For the text-containing cell, return its midpoint in (X, Y) coordinate format. 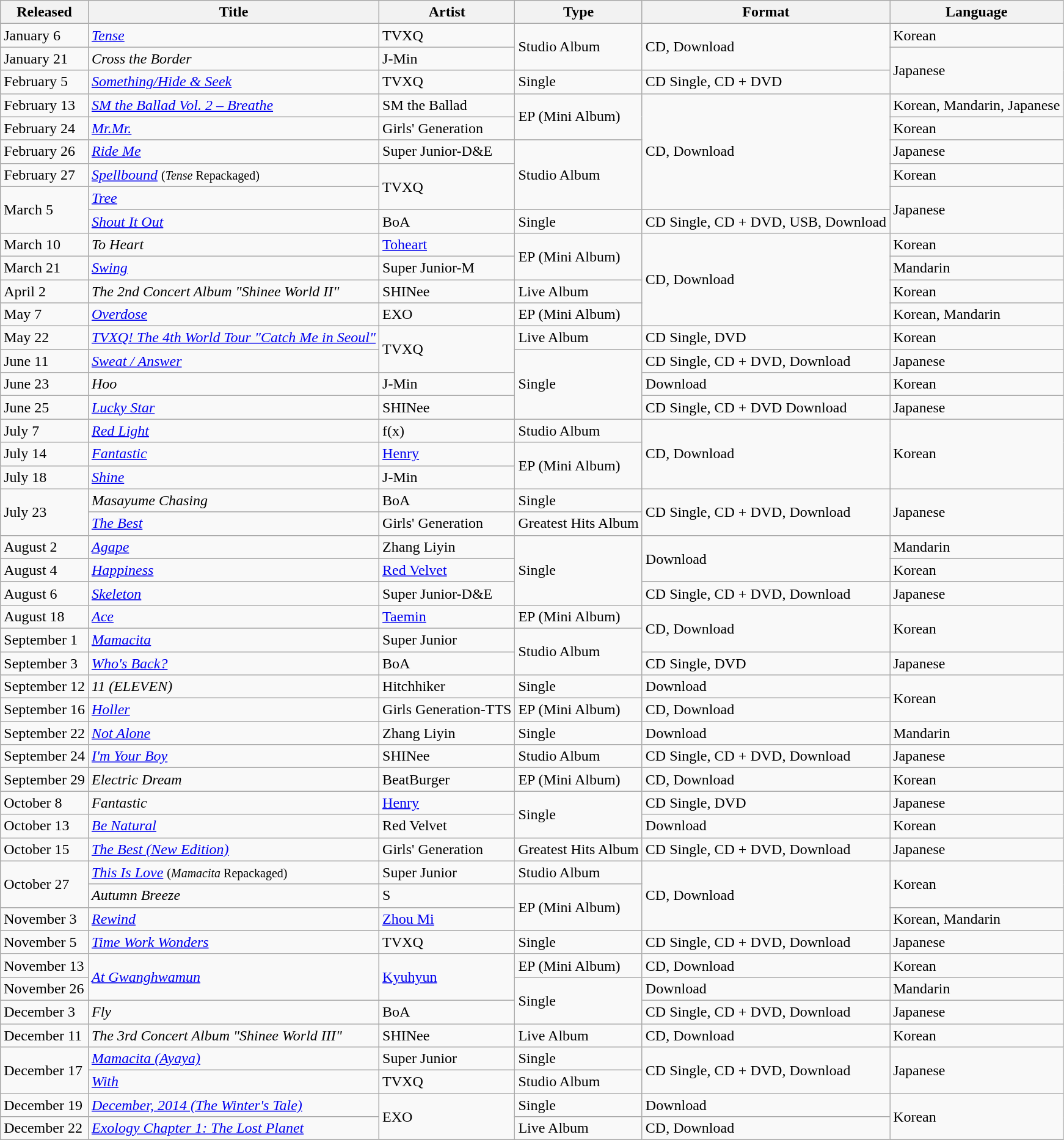
TVXQ! The 4th World Tour "Catch Me in Seoul" (233, 338)
Masayume Chasing (233, 500)
March 10 (45, 244)
Kyuhyun (447, 977)
Skeleton (233, 593)
Mr.Mr. (233, 128)
Time Work Wonders (233, 942)
Spellbound (Tense Repackaged) (233, 175)
Not Alone (233, 733)
February 5 (45, 82)
Mamacita (Ayaya) (233, 1059)
Lucky Star (233, 407)
February 26 (45, 152)
November 26 (45, 988)
Artist (447, 12)
March 21 (45, 268)
Autumn Breeze (233, 896)
I'm Your Boy (233, 756)
October 15 (45, 849)
July 18 (45, 477)
November 3 (45, 919)
Swing (233, 268)
With (233, 1082)
The Best (New Edition) (233, 849)
October 8 (45, 803)
Sweat / Answer (233, 361)
August 6 (45, 593)
December 3 (45, 1012)
August 2 (45, 547)
SM the Ballad Vol. 2 – Breathe (233, 105)
November 5 (45, 942)
February 24 (45, 128)
Be Natural (233, 826)
September 29 (45, 780)
Something/Hide & Seek (233, 82)
Exology Chapter 1: The Lost Planet (233, 1128)
Fly (233, 1012)
Electric Dream (233, 780)
Agape (233, 547)
CD Single, CD + DVD, USB, Download (766, 221)
September 1 (45, 640)
CD Single, CD + DVD Download (766, 407)
September 3 (45, 663)
January 21 (45, 59)
The 3rd Concert Album "Shinee World III" (233, 1036)
December 11 (45, 1036)
June 11 (45, 361)
S (447, 896)
July 23 (45, 512)
Red Light (233, 431)
BeatBurger (447, 780)
May 7 (45, 315)
Hitchhiker (447, 687)
The 2nd Concert Album "Shinee World II" (233, 291)
June 25 (45, 407)
At Gwanghwamun (233, 977)
Rewind (233, 919)
Shine (233, 477)
Format (766, 12)
Ride Me (233, 152)
September 22 (45, 733)
Released (45, 12)
Mamacita (233, 640)
Title (233, 12)
February 27 (45, 175)
Super Junior-M (447, 268)
December 17 (45, 1070)
Shout It Out (233, 221)
July 14 (45, 454)
December, 2014 (The Winter's Tale) (233, 1105)
September 16 (45, 710)
Zhou Mi (447, 919)
September 12 (45, 687)
f(x) (447, 431)
The Best (233, 524)
October 13 (45, 826)
Taemin (447, 616)
To Heart (233, 244)
Toheart (447, 244)
August 4 (45, 570)
January 6 (45, 35)
June 23 (45, 384)
CD Single, CD + DVD (766, 82)
Cross the Border (233, 59)
November 13 (45, 965)
September 24 (45, 756)
Holler (233, 710)
Tense (233, 35)
Tree (233, 198)
Girls Generation-TTS (447, 710)
Ace (233, 616)
Who's Back? (233, 663)
Korean, Mandarin, Japanese (977, 105)
Hoo (233, 384)
February 13 (45, 105)
Happiness (233, 570)
December 22 (45, 1128)
Language (977, 12)
April 2 (45, 291)
July 7 (45, 431)
August 18 (45, 616)
SM the Ballad (447, 105)
Type (578, 12)
March 5 (45, 210)
11 (ELEVEN) (233, 687)
December 19 (45, 1105)
October 27 (45, 884)
Overdose (233, 315)
May 22 (45, 338)
This Is Love (Mamacita Repackaged) (233, 872)
